Locate the cell with the specified text and output its (X, Y) center coordinate. 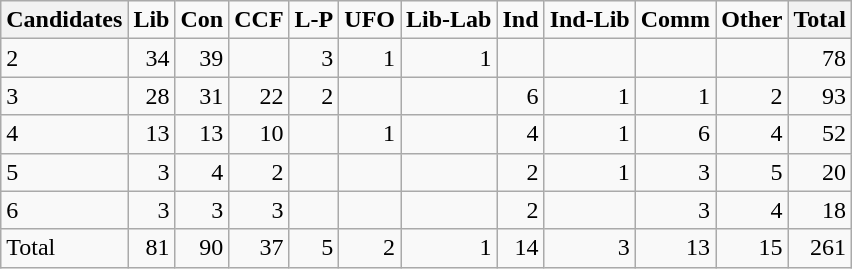
Ind-Lib (590, 20)
10 (259, 134)
Con (202, 20)
90 (202, 248)
22 (259, 96)
78 (820, 58)
Comm (675, 20)
14 (520, 248)
52 (820, 134)
20 (820, 172)
Lib-Lab (449, 20)
18 (820, 210)
L-P (314, 20)
CCF (259, 20)
39 (202, 58)
37 (259, 248)
261 (820, 248)
15 (752, 248)
Ind (520, 20)
Other (752, 20)
34 (152, 58)
Candidates (64, 20)
28 (152, 96)
31 (202, 96)
UFO (370, 20)
Lib (152, 20)
93 (820, 96)
81 (152, 248)
